Extract the [x, y] coordinate from the center of the cell holding the provided text.  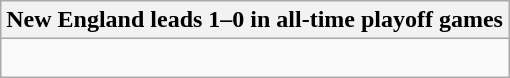
New England leads 1–0 in all-time playoff games [255, 20]
